Return the (X, Y) coordinate for the center point of the cell that contains the specified text.  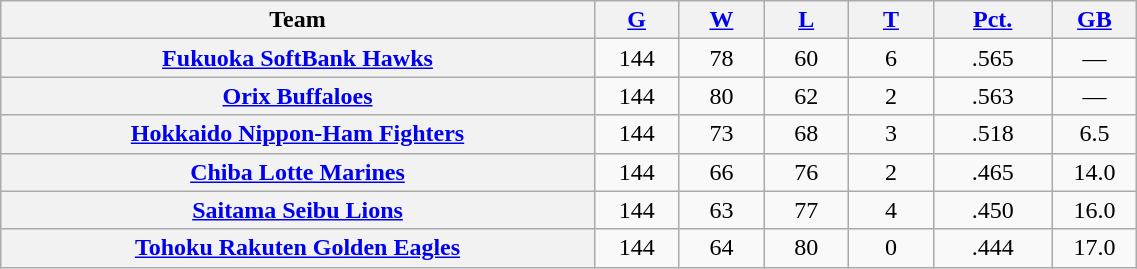
Team (298, 20)
Pct. (992, 20)
4 (892, 210)
.563 (992, 96)
6 (892, 58)
Fukuoka SoftBank Hawks (298, 58)
66 (722, 172)
GB (1094, 20)
.450 (992, 210)
14.0 (1094, 172)
64 (722, 248)
63 (722, 210)
62 (806, 96)
17.0 (1094, 248)
Saitama Seibu Lions (298, 210)
16.0 (1094, 210)
3 (892, 134)
T (892, 20)
W (722, 20)
6.5 (1094, 134)
78 (722, 58)
G (636, 20)
Tohoku Rakuten Golden Eagles (298, 248)
.565 (992, 58)
Orix Buffaloes (298, 96)
L (806, 20)
.518 (992, 134)
0 (892, 248)
.465 (992, 172)
76 (806, 172)
Hokkaido Nippon-Ham Fighters (298, 134)
.444 (992, 248)
73 (722, 134)
60 (806, 58)
77 (806, 210)
68 (806, 134)
Chiba Lotte Marines (298, 172)
